Find where the given text appears and provide that cell's center as (x, y) coordinate. 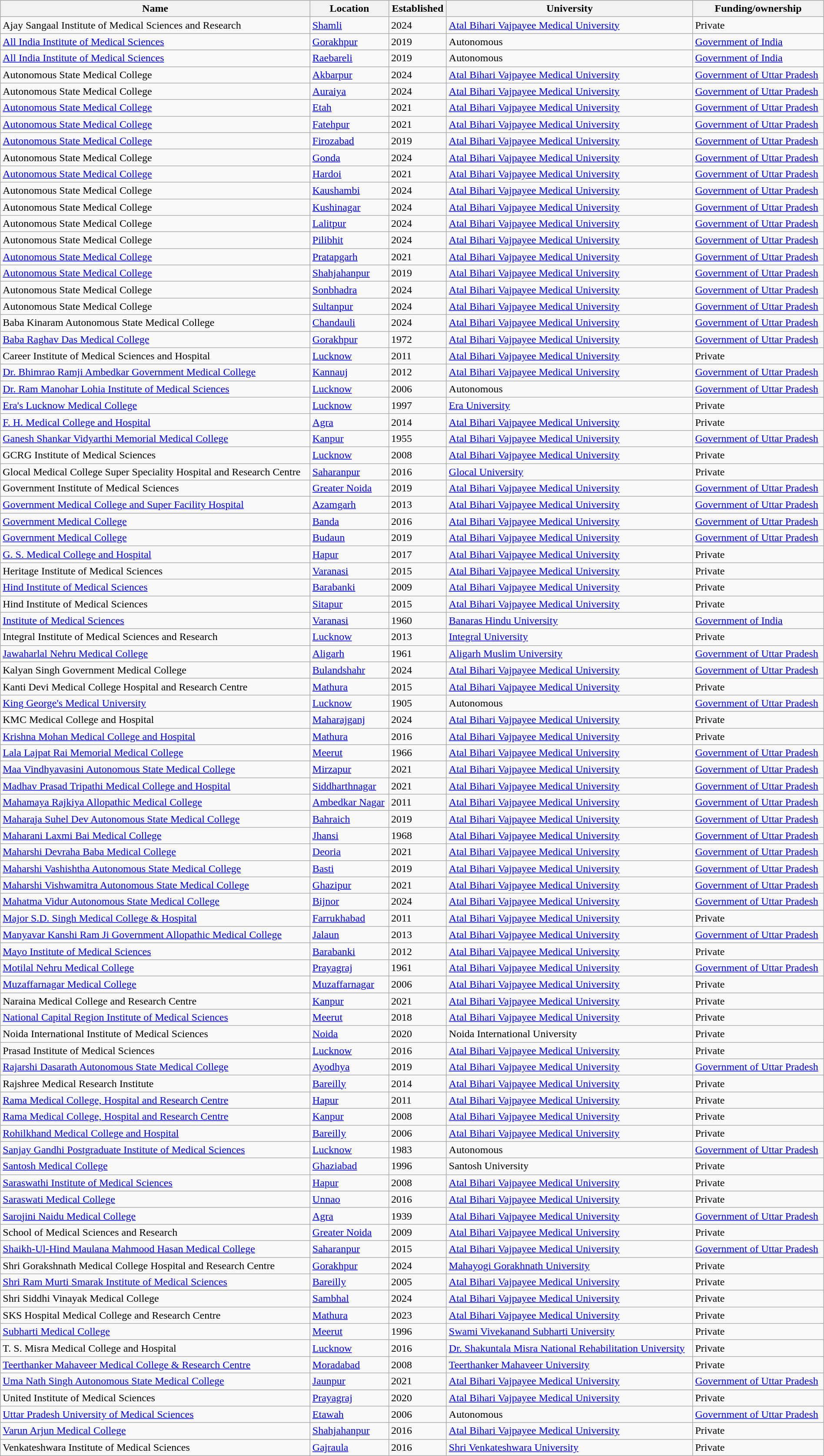
Naraina Medical College and Research Centre (156, 1001)
G. S. Medical College and Hospital (156, 554)
Banda (349, 521)
Mahamaya Rajkiya Allopathic Medical College (156, 803)
Venkateshwara Institute of Medical Sciences (156, 1447)
Maharaja Suhel Dev Autonomous State Medical College (156, 819)
2017 (417, 554)
Sultanpur (349, 306)
Subharti Medical College (156, 1332)
2005 (417, 1282)
T. S. Misra Medical College and Hospital (156, 1348)
Lalitpur (349, 224)
Name (156, 9)
Maharani Laxmi Bai Medical College (156, 836)
Auraiya (349, 91)
Established (417, 9)
Deoria (349, 852)
Ambedkar Nagar (349, 803)
Madhav Prasad Tripathi Medical College and Hospital (156, 786)
Jhansi (349, 836)
Ghazipur (349, 885)
Akbarpur (349, 75)
Jaunpur (349, 1381)
Varun Arjun Medical College (156, 1431)
Maharajganj (349, 720)
F. H. Medical College and Hospital (156, 422)
Hardoi (349, 174)
Raebareli (349, 58)
Krishna Mohan Medical College and Hospital (156, 736)
1972 (417, 339)
Rajarshi Dasarath Autonomous State Medical College (156, 1067)
Sarojini Naidu Medical College (156, 1216)
Teerthanker Mahaveer Medical College & Research Centre (156, 1365)
Shri Ram Murti Smarak Institute of Medical Sciences (156, 1282)
Siddharthnagar (349, 786)
KMC Medical College and Hospital (156, 720)
Pratapgarh (349, 257)
Rohilkhand Medical College and Hospital (156, 1133)
Swami Vivekanand Subharti University (569, 1332)
GCRG Institute of Medical Sciences (156, 455)
2023 (417, 1315)
Sitapur (349, 604)
Sonbhadra (349, 290)
Government Medical College and Super Facility Hospital (156, 505)
University (569, 9)
Banaras Hindu University (569, 620)
Firozabad (349, 141)
1983 (417, 1150)
1968 (417, 836)
Maa Vindhyavasini Autonomous State Medical College (156, 769)
Uttar Pradesh University of Medical Sciences (156, 1414)
Muzaffarnagar (349, 984)
School of Medical Sciences and Research (156, 1232)
Funding/ownership (758, 9)
Heritage Institute of Medical Sciences (156, 571)
Farrukhabad (349, 918)
Etawah (349, 1414)
Dr. Ram Manohar Lohia Institute of Medical Sciences (156, 389)
Kannauj (349, 372)
Dr. Shakuntala Misra National Rehabilitation University (569, 1348)
Integral Institute of Medical Sciences and Research (156, 637)
Kushinagar (349, 207)
Jalaun (349, 935)
Ghaziabad (349, 1166)
Bahraich (349, 819)
Ayodhya (349, 1067)
Integral University (569, 637)
Sambhal (349, 1299)
Ajay Sangaal Institute of Medical Sciences and Research (156, 25)
Jawaharlal Nehru Medical College (156, 653)
Shaikh-Ul-Hind Maulana Mahmood Hasan Medical College (156, 1249)
Azamgarh (349, 505)
Mahayogi Gorakhnath University (569, 1266)
Etah (349, 108)
Fatehpur (349, 124)
Major S.D. Singh Medical College & Hospital (156, 918)
Uma Nath Singh Autonomous State Medical College (156, 1381)
Institute of Medical Sciences (156, 620)
Noida International University (569, 1034)
National Capital Region Institute of Medical Sciences (156, 1018)
1966 (417, 753)
Santosh University (569, 1166)
Unnao (349, 1199)
1955 (417, 438)
Baba Kinaram Autonomous State Medical College (156, 323)
1960 (417, 620)
Gonda (349, 157)
Location (349, 9)
1997 (417, 405)
Kaushambi (349, 190)
Mayo Institute of Medical Sciences (156, 951)
Bijnor (349, 902)
SKS Hospital Medical College and Research Centre (156, 1315)
Ganesh Shankar Vidyarthi Memorial Medical College (156, 438)
Muzaffarnagar Medical College (156, 984)
Era University (569, 405)
Aligarh Muslim University (569, 653)
Rajshree Medical Research Institute (156, 1084)
Glocal University (569, 471)
Budaun (349, 538)
Santosh Medical College (156, 1166)
Motilal Nehru Medical College (156, 968)
Glocal Medical College Super Speciality Hospital and Research Centre (156, 471)
King George's Medical University (156, 703)
Shri Venkateshwara University (569, 1447)
Noida (349, 1034)
2018 (417, 1018)
Basti (349, 869)
Manyavar Kanshi Ram Ji Government Allopathic Medical College (156, 935)
Saraswathi Institute of Medical Sciences (156, 1183)
Mirzapur (349, 769)
Aligarh (349, 653)
Maharshi Vishwamitra Autonomous State Medical College (156, 885)
Shamli (349, 25)
Chandauli (349, 323)
Career Institute of Medical Sciences and Hospital (156, 356)
Baba Raghav Das Medical College (156, 339)
Maharshi Devraha Baba Medical College (156, 852)
Kalyan Singh Government Medical College (156, 670)
Teerthanker Mahaveer University (569, 1365)
Noida International Institute of Medical Sciences (156, 1034)
Bulandshahr (349, 670)
Sanjay Gandhi Postgraduate Institute of Medical Sciences (156, 1150)
Kanti Devi Medical College Hospital and Research Centre (156, 687)
Government Institute of Medical Sciences (156, 488)
Saraswati Medical College (156, 1199)
Lala Lajpat Rai Memorial Medical College (156, 753)
Dr. Bhimrao Ramji Ambedkar Government Medical College (156, 372)
Era's Lucknow Medical College (156, 405)
1905 (417, 703)
Shri Siddhi Vinayak Medical College (156, 1299)
Shri Gorakshnath Medical College Hospital and Research Centre (156, 1266)
1939 (417, 1216)
Mahatma Vidur Autonomous State Medical College (156, 902)
United Institute of Medical Sciences (156, 1398)
Moradabad (349, 1365)
Maharshi Vashishtha Autonomous State Medical College (156, 869)
Prasad Institute of Medical Sciences (156, 1051)
Pilibhit (349, 240)
Gajraula (349, 1447)
